Return the (X, Y) coordinate for the center point of the cell that contains the specified text.  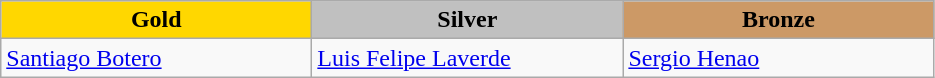
Silver (468, 20)
Sergio Henao (778, 58)
Gold (156, 20)
Luis Felipe Laverde (468, 58)
Santiago Botero (156, 58)
Bronze (778, 20)
